Locate the cell with the specified text and output its [X, Y] center coordinate. 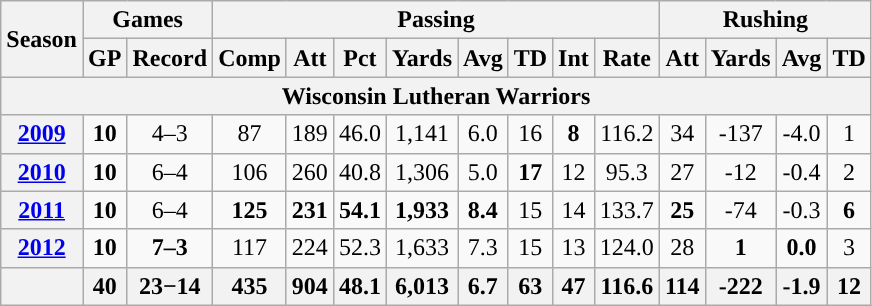
2009 [42, 134]
1,306 [422, 172]
28 [682, 248]
1,633 [422, 248]
-1.9 [802, 286]
13 [574, 248]
40.8 [360, 172]
106 [250, 172]
16 [530, 134]
6,013 [422, 286]
Rushing [765, 20]
904 [310, 286]
-137 [740, 134]
Rate [626, 58]
Games [147, 20]
231 [310, 210]
34 [682, 134]
2011 [42, 210]
1,141 [422, 134]
124.0 [626, 248]
2012 [42, 248]
-74 [740, 210]
5.0 [484, 172]
-0.3 [802, 210]
-12 [740, 172]
1,933 [422, 210]
189 [310, 134]
25 [682, 210]
116.2 [626, 134]
7.3 [484, 248]
125 [250, 210]
117 [250, 248]
2010 [42, 172]
47 [574, 286]
2 [849, 172]
52.3 [360, 248]
Record [170, 58]
Comp [250, 58]
133.7 [626, 210]
-222 [740, 286]
23−14 [170, 286]
Season [42, 39]
-0.4 [802, 172]
4–3 [170, 134]
17 [530, 172]
Int [574, 58]
7–3 [170, 248]
87 [250, 134]
6.7 [484, 286]
14 [574, 210]
6 [849, 210]
0.0 [802, 248]
8 [574, 134]
95.3 [626, 172]
Passing [436, 20]
54.1 [360, 210]
63 [530, 286]
GP [104, 58]
40 [104, 286]
48.1 [360, 286]
3 [849, 248]
-4.0 [802, 134]
224 [310, 248]
114 [682, 286]
Pct [360, 58]
27 [682, 172]
8.4 [484, 210]
260 [310, 172]
116.6 [626, 286]
435 [250, 286]
Wisconsin Lutheran Warriors [436, 96]
6.0 [484, 134]
46.0 [360, 134]
